Output the (x, y) coordinate of the center of the cell containing the given text.  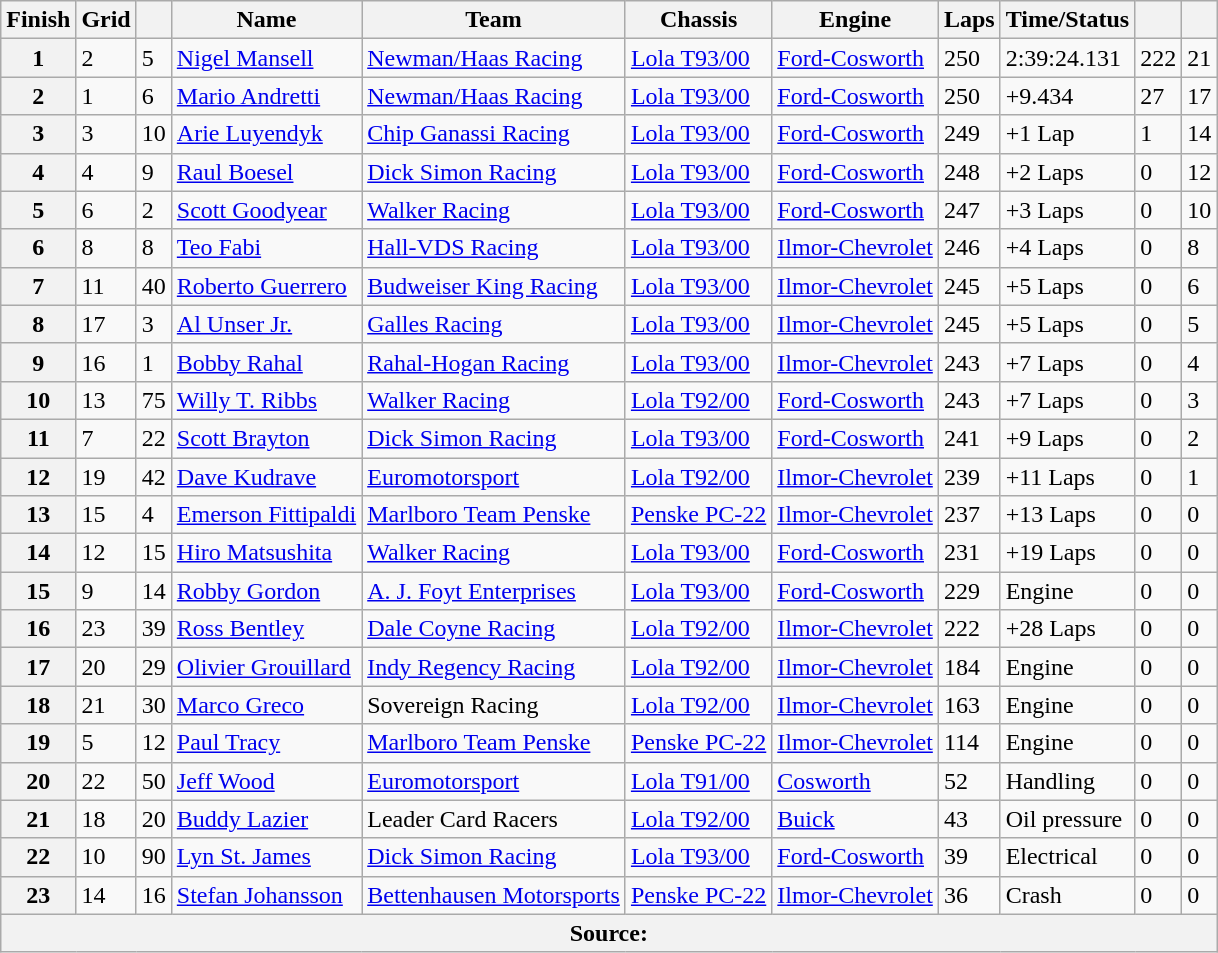
Teo Fabi (266, 248)
Bettenhausen Motorsports (494, 895)
+19 Laps (1068, 553)
40 (154, 286)
Galles Racing (494, 324)
Team (494, 20)
43 (969, 819)
Lyn St. James (266, 857)
Cosworth (856, 781)
+4 Laps (1068, 248)
Stefan Johansson (266, 895)
Paul Tracy (266, 743)
52 (969, 781)
Chip Ganassi Racing (494, 134)
A. J. Foyt Enterprises (494, 591)
36 (969, 895)
Raul Boesel (266, 172)
Willy T. Ribbs (266, 400)
248 (969, 172)
237 (969, 515)
Emerson Fittipaldi (266, 515)
Mario Andretti (266, 96)
50 (154, 781)
Robby Gordon (266, 591)
Oil pressure (1068, 819)
231 (969, 553)
239 (969, 477)
Buddy Lazier (266, 819)
Name (266, 20)
Chassis (698, 20)
2:39:24.131 (1068, 58)
Dave Kudrave (266, 477)
Finish (38, 20)
Roberto Guerrero (266, 286)
Bobby Rahal (266, 362)
Buick (856, 819)
27 (1158, 96)
Scott Goodyear (266, 210)
Scott Brayton (266, 438)
30 (154, 705)
29 (154, 667)
Dale Coyne Racing (494, 629)
+9.434 (1068, 96)
Leader Card Racers (494, 819)
Budweiser King Racing (494, 286)
Nigel Mansell (266, 58)
+1 Lap (1068, 134)
229 (969, 591)
+3 Laps (1068, 210)
Olivier Grouillard (266, 667)
Sovereign Racing (494, 705)
Marco Greco (266, 705)
114 (969, 743)
+28 Laps (1068, 629)
Source: (609, 933)
Crash (1068, 895)
163 (969, 705)
Indy Regency Racing (494, 667)
Hall-VDS Racing (494, 248)
Arie Luyendyk (266, 134)
Hiro Matsushita (266, 553)
Grid (106, 20)
Electrical (1068, 857)
+2 Laps (1068, 172)
Jeff Wood (266, 781)
Ross Bentley (266, 629)
+11 Laps (1068, 477)
+9 Laps (1068, 438)
Handling (1068, 781)
247 (969, 210)
184 (969, 667)
241 (969, 438)
75 (154, 400)
246 (969, 248)
Rahal-Hogan Racing (494, 362)
42 (154, 477)
Time/Status (1068, 20)
Laps (969, 20)
249 (969, 134)
+13 Laps (1068, 515)
90 (154, 857)
Al Unser Jr. (266, 324)
Lola T91/00 (698, 781)
